Find where the given text appears and provide that cell's center as [X, Y] coordinate. 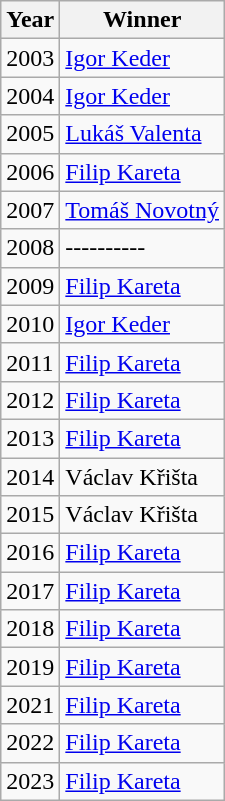
2017 [30, 591]
2005 [30, 134]
2018 [30, 629]
2009 [30, 286]
2014 [30, 477]
Year [30, 20]
Tomáš Novotný [142, 210]
Lukáš Valenta [142, 134]
2010 [30, 324]
---------- [142, 248]
2008 [30, 248]
2015 [30, 515]
2004 [30, 96]
2022 [30, 743]
Winner [142, 20]
2013 [30, 438]
2007 [30, 210]
2019 [30, 667]
2003 [30, 58]
2012 [30, 400]
2023 [30, 781]
2006 [30, 172]
2021 [30, 705]
2016 [30, 553]
2011 [30, 362]
